Locate the cell with the specified text and output its [x, y] center coordinate. 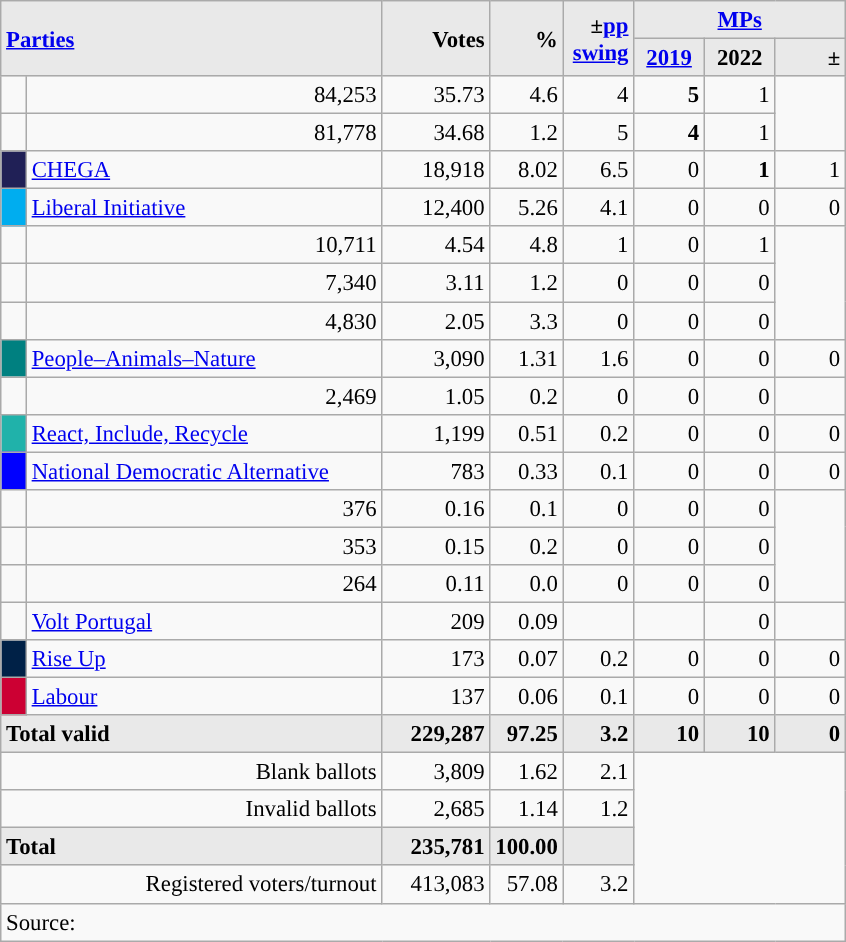
Labour [204, 697]
National Democratic Alternative [204, 471]
1.62 [526, 772]
413,083 [436, 885]
Invalid ballots [192, 809]
100.00 [526, 847]
81,778 [204, 133]
353 [204, 546]
1.6 [598, 358]
4.6 [526, 95]
2019 [670, 58]
% [526, 38]
Parties [192, 38]
173 [436, 659]
35.73 [436, 95]
34.68 [436, 133]
React, Include, Recycle [204, 433]
3,090 [436, 358]
MPs [740, 20]
People–Animals–Nature [204, 358]
4.1 [598, 208]
0.11 [436, 584]
2,685 [436, 809]
Liberal Initiative [204, 208]
3.11 [436, 283]
2.05 [436, 321]
± [810, 58]
7,340 [204, 283]
18,918 [436, 170]
137 [436, 697]
CHEGA [204, 170]
229,287 [436, 734]
0.06 [526, 697]
12,400 [436, 208]
Rise Up [204, 659]
235,781 [436, 847]
0.16 [436, 509]
1,199 [436, 433]
Total [192, 847]
1.31 [526, 358]
264 [204, 584]
Votes [436, 38]
2.1 [598, 772]
57.08 [526, 885]
10,711 [204, 245]
376 [204, 509]
Blank ballots [192, 772]
0.15 [436, 546]
6.5 [598, 170]
4,830 [204, 321]
1.14 [526, 809]
0.51 [526, 433]
0.07 [526, 659]
3.3 [526, 321]
84,253 [204, 95]
Volt Portugal [204, 621]
Source: [424, 922]
2022 [740, 58]
2,469 [204, 396]
0.33 [526, 471]
Registered voters/turnout [192, 885]
±pp swing [598, 38]
4.8 [526, 245]
3,809 [436, 772]
4.54 [436, 245]
5.26 [526, 208]
0.0 [526, 584]
1.05 [436, 396]
783 [436, 471]
8.02 [526, 170]
0.09 [526, 621]
209 [436, 621]
Total valid [192, 734]
97.25 [526, 734]
